Detect which cell encompasses the target text, then output its (x, y) center coordinate. 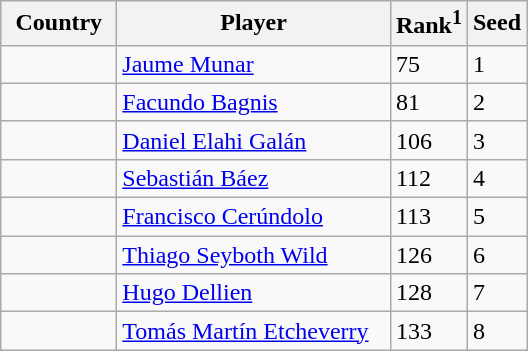
126 (428, 255)
128 (428, 293)
112 (428, 178)
Rank1 (428, 24)
106 (428, 140)
Sebastián Báez (254, 178)
7 (496, 293)
Tomás Martín Etcheverry (254, 331)
133 (428, 331)
3 (496, 140)
Francisco Cerúndolo (254, 217)
Daniel Elahi Galán (254, 140)
2 (496, 102)
75 (428, 64)
4 (496, 178)
1 (496, 64)
81 (428, 102)
6 (496, 255)
Country (59, 24)
Seed (496, 24)
113 (428, 217)
5 (496, 217)
Jaume Munar (254, 64)
Facundo Bagnis (254, 102)
Thiago Seyboth Wild (254, 255)
Player (254, 24)
Hugo Dellien (254, 293)
8 (496, 331)
